Provide the [x, y] coordinate of the cell's center where the given text is located.  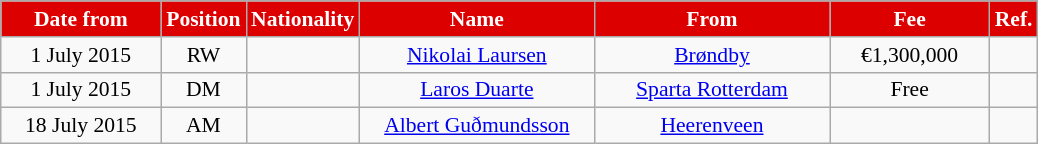
Nationality [302, 19]
RW [204, 55]
Date from [81, 19]
Brøndby [712, 55]
Nikolai Laursen [476, 55]
AM [204, 126]
Name [476, 19]
From [712, 19]
Ref. [1014, 19]
Position [204, 19]
DM [204, 90]
Free [910, 90]
18 July 2015 [81, 126]
Albert Guðmundsson [476, 126]
€1,300,000 [910, 55]
Heerenveen [712, 126]
Sparta Rotterdam [712, 90]
Laros Duarte [476, 90]
Fee [910, 19]
